Locate the cell with the specified text and output its (x, y) center coordinate. 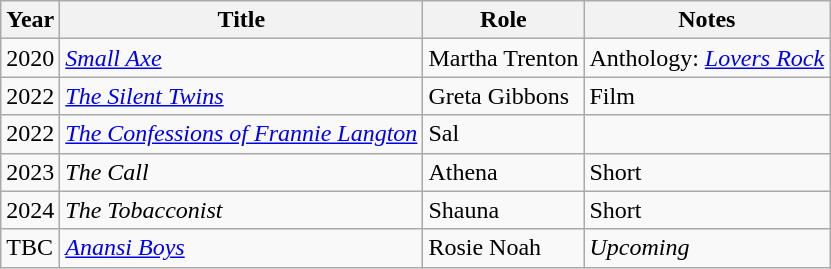
Small Axe (242, 58)
Upcoming (707, 248)
Sal (504, 134)
Film (707, 96)
Anansi Boys (242, 248)
Athena (504, 172)
Notes (707, 20)
2024 (30, 210)
Year (30, 20)
Anthology: Lovers Rock (707, 58)
Shauna (504, 210)
Greta Gibbons (504, 96)
The Call (242, 172)
Rosie Noah (504, 248)
TBC (30, 248)
Martha Trenton (504, 58)
The Tobacconist (242, 210)
Role (504, 20)
2020 (30, 58)
2023 (30, 172)
The Silent Twins (242, 96)
Title (242, 20)
The Confessions of Frannie Langton (242, 134)
